Return (x, y) of the center of cell containing provided text 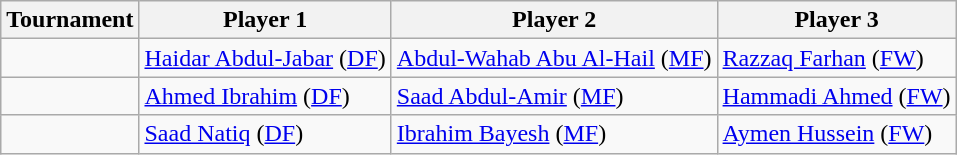
Tournament (70, 20)
Ibrahim Bayesh (MF) (554, 134)
Saad Abdul-Amir (MF) (554, 96)
Saad Natiq (DF) (265, 134)
Ahmed Ibrahim (DF) (265, 96)
Player 2 (554, 20)
Abdul-Wahab Abu Al-Hail (MF) (554, 58)
Hammadi Ahmed (FW) (836, 96)
Haidar Abdul-Jabar (DF) (265, 58)
Player 3 (836, 20)
Razzaq Farhan (FW) (836, 58)
Player 1 (265, 20)
Aymen Hussein (FW) (836, 134)
